Scan for the cell matching the given text and deliver its [x, y] coordinate at center. 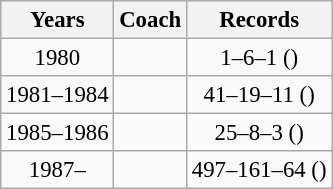
Coach [150, 20]
1980 [58, 58]
1985–1986 [58, 133]
1981–1984 [58, 95]
1–6–1 () [258, 58]
25–8–3 () [258, 133]
41–19–11 () [258, 95]
Records [258, 20]
Years [58, 20]
1987– [58, 170]
497–161–64 () [258, 170]
